Return the (x, y) coordinate for the center point of the cell that contains the specified text.  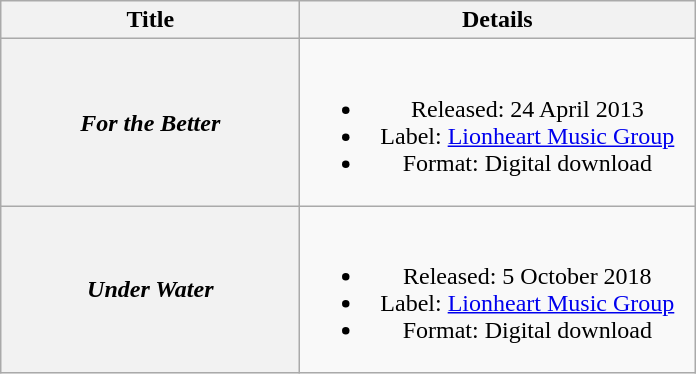
Released: 5 October 2018Label: Lionheart Music GroupFormat: Digital download (498, 290)
Under Water (150, 290)
Details (498, 20)
For the Better (150, 122)
Released: 24 April 2013Label: Lionheart Music GroupFormat: Digital download (498, 122)
Title (150, 20)
